Find where the given text appears and provide that cell's center as (x, y) coordinate. 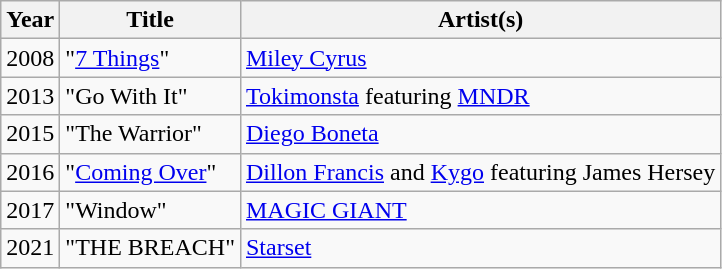
2021 (30, 248)
"Go With It" (150, 96)
Tokimonsta featuring MNDR (480, 96)
"THE BREACH" (150, 248)
Starset (480, 248)
2017 (30, 210)
Artist(s) (480, 20)
"The Warrior" (150, 134)
Miley Cyrus (480, 58)
"Window" (150, 210)
Dillon Francis and Kygo featuring James Hersey (480, 172)
MAGIC GIANT (480, 210)
"Coming Over" (150, 172)
Title (150, 20)
Diego Boneta (480, 134)
Year (30, 20)
2015 (30, 134)
2013 (30, 96)
"7 Things" (150, 58)
2008 (30, 58)
2016 (30, 172)
